Identify which cell holds the provided text, then report its [X, Y] central coordinate. 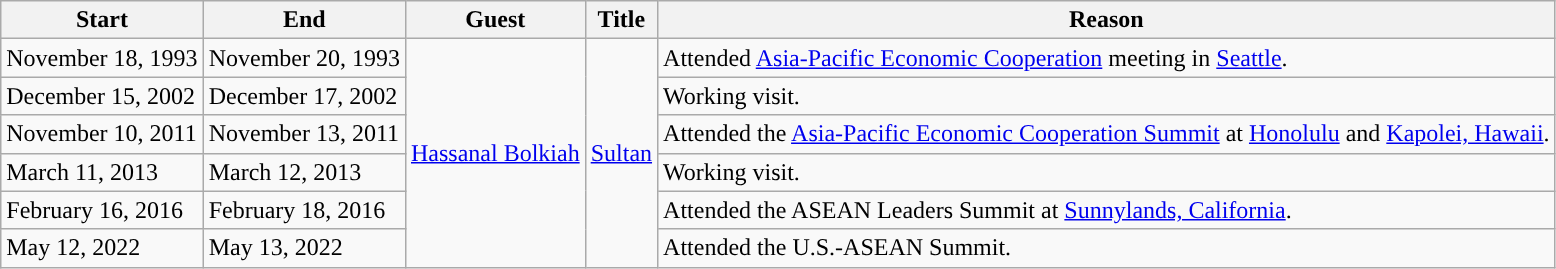
Title [621, 20]
March 11, 2013 [102, 172]
February 18, 2016 [304, 210]
May 12, 2022 [102, 248]
November 18, 1993 [102, 58]
Attended the Asia-Pacific Economic Cooperation Summit at Honolulu and Kapolei, Hawaii. [1107, 134]
March 12, 2013 [304, 172]
Hassanal Bolkiah [495, 153]
December 15, 2002 [102, 96]
Attended the U.S.-ASEAN Summit. [1107, 248]
May 13, 2022 [304, 248]
November 20, 1993 [304, 58]
Guest [495, 20]
Attended Asia-Pacific Economic Cooperation meeting in Seattle. [1107, 58]
December 17, 2002 [304, 96]
End [304, 20]
February 16, 2016 [102, 210]
Start [102, 20]
Attended the ASEAN Leaders Summit at Sunnylands, California. [1107, 210]
Sultan [621, 153]
November 10, 2011 [102, 134]
November 13, 2011 [304, 134]
Reason [1107, 20]
